Search for the cell housing the specified text and yield its (x, y) center coordinate. 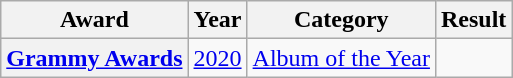
2020 (218, 58)
Year (218, 20)
Grammy Awards (94, 58)
Result (473, 20)
Album of the Year (341, 58)
Award (94, 20)
Category (341, 20)
